From the cell containing the given text, extract its center point as (x, y) coordinate. 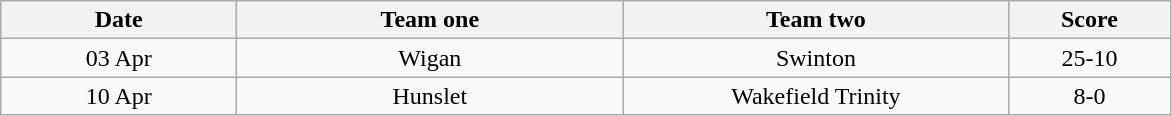
25-10 (1090, 58)
Team two (816, 20)
03 Apr (119, 58)
10 Apr (119, 96)
Swinton (816, 58)
Date (119, 20)
Hunslet (430, 96)
Score (1090, 20)
Wakefield Trinity (816, 96)
Team one (430, 20)
8-0 (1090, 96)
Wigan (430, 58)
